Output the [x, y] coordinate of the center of the cell containing the given text.  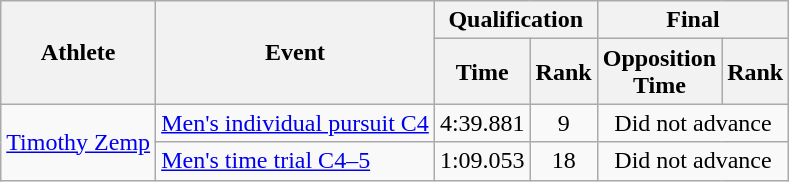
18 [564, 161]
Men's individual pursuit C4 [296, 123]
1:09.053 [482, 161]
Timothy Zemp [78, 142]
Qualification [516, 20]
Event [296, 52]
4:39.881 [482, 123]
Men's time trial C4–5 [296, 161]
Final [693, 20]
Time [482, 72]
OppositionTime [659, 72]
9 [564, 123]
Athlete [78, 52]
